Determine the (X, Y) coordinate at the center of the cell enclosing the given text.  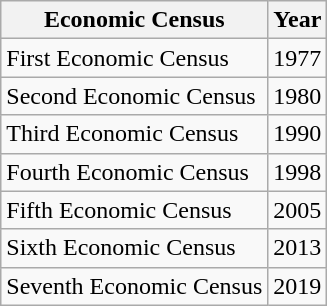
1977 (298, 58)
Second Economic Census (134, 96)
Fourth Economic Census (134, 172)
2013 (298, 248)
First Economic Census (134, 58)
Third Economic Census (134, 134)
1998 (298, 172)
Seventh Economic Census (134, 286)
Year (298, 20)
Fifth Economic Census (134, 210)
1980 (298, 96)
Sixth Economic Census (134, 248)
1990 (298, 134)
2019 (298, 286)
2005 (298, 210)
Economic Census (134, 20)
